Find where the given text appears and provide that cell's center as (x, y) coordinate. 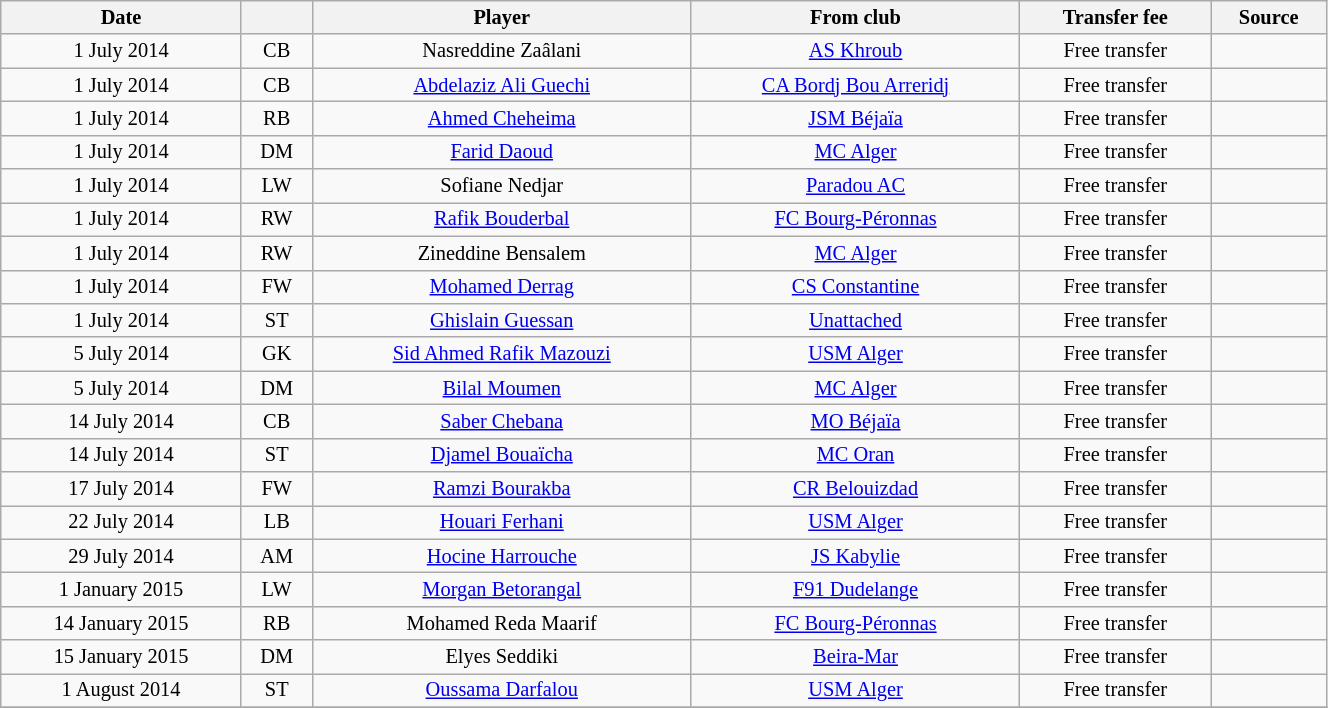
Morgan Betorangal (502, 589)
Sofiane Nedjar (502, 186)
1 August 2014 (122, 690)
Mohamed Reda Maarif (502, 623)
Sid Ahmed Rafik Mazouzi (502, 354)
GK (276, 354)
Source (1269, 17)
From club (855, 17)
Farid Daoud (502, 152)
17 July 2014 (122, 489)
Date (122, 17)
Ahmed Cheheima (502, 118)
1 January 2015 (122, 589)
Houari Ferhani (502, 522)
CA Bordj Bou Arreridj (855, 85)
Djamel Bouaïcha (502, 455)
F91 Dudelange (855, 589)
Elyes Seddiki (502, 657)
Saber Chebana (502, 421)
29 July 2014 (122, 556)
JS Kabylie (855, 556)
Unattached (855, 320)
Paradou AC (855, 186)
Mohamed Derrag (502, 287)
LB (276, 522)
MC Oran (855, 455)
Transfer fee (1116, 17)
Oussama Darfalou (502, 690)
Beira-Mar (855, 657)
AM (276, 556)
MO Béjaïa (855, 421)
Bilal Moumen (502, 388)
Rafik Bouderbal (502, 219)
CS Constantine (855, 287)
Ramzi Bourakba (502, 489)
Hocine Harrouche (502, 556)
Ghislain Guessan (502, 320)
Player (502, 17)
JSM Béjaïa (855, 118)
Abdelaziz Ali Guechi (502, 85)
22 July 2014 (122, 522)
Zineddine Bensalem (502, 253)
15 January 2015 (122, 657)
14 January 2015 (122, 623)
CR Belouizdad (855, 489)
Nasreddine Zaâlani (502, 51)
AS Khroub (855, 51)
